Detect which cell encompasses the target text, then output its (x, y) center coordinate. 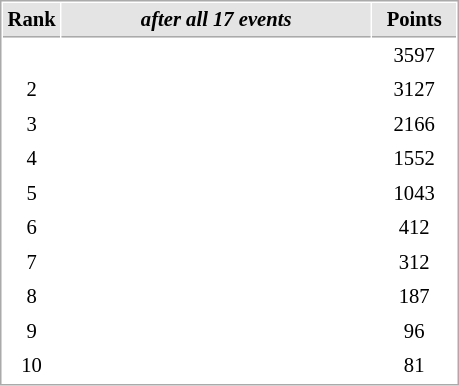
8 (32, 296)
2166 (414, 124)
2 (32, 90)
after all 17 events (216, 20)
7 (32, 262)
1552 (414, 158)
412 (414, 228)
10 (32, 366)
81 (414, 366)
4 (32, 158)
9 (32, 332)
312 (414, 262)
5 (32, 194)
6 (32, 228)
1043 (414, 194)
3 (32, 124)
Points (414, 20)
187 (414, 296)
96 (414, 332)
Rank (32, 20)
3127 (414, 90)
3597 (414, 56)
